Extract the [x, y] coordinate from the center of the cell holding the provided text.  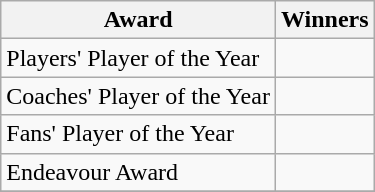
Fans' Player of the Year [138, 134]
Endeavour Award [138, 172]
Coaches' Player of the Year [138, 96]
Award [138, 20]
Winners [324, 20]
Players' Player of the Year [138, 58]
